Find where the given text appears and provide that cell's center as [X, Y] coordinate. 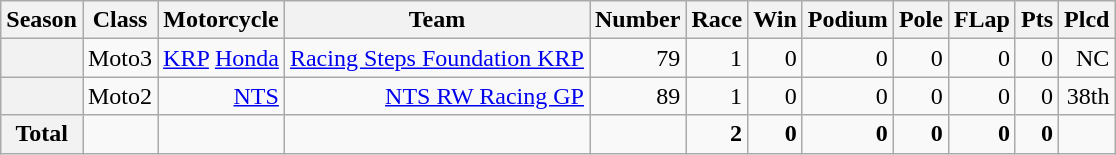
Class [120, 20]
Season [42, 20]
KRP Honda [222, 58]
NC [1087, 58]
Number [638, 20]
Moto2 [120, 96]
89 [638, 96]
Moto3 [120, 58]
79 [638, 58]
38th [1087, 96]
Pts [1036, 20]
Win [776, 20]
Total [42, 134]
Plcd [1087, 20]
Podium [848, 20]
NTS [222, 96]
Pole [920, 20]
Motorcycle [222, 20]
2 [717, 134]
NTS RW Racing GP [436, 96]
Race [717, 20]
Racing Steps Foundation KRP [436, 58]
Team [436, 20]
FLap [982, 20]
